Identify which cell holds the provided text, then report its (X, Y) central coordinate. 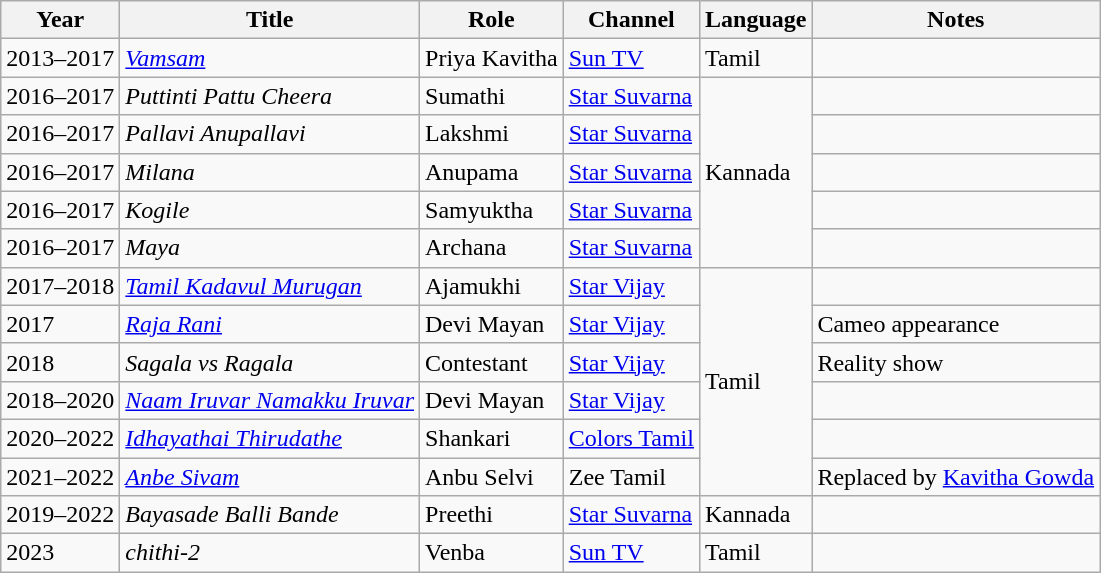
Pallavi Anupallavi (270, 134)
Preethi (492, 515)
chithi-2 (270, 553)
Anbe Sivam (270, 477)
Tamil Kadavul Murugan (270, 286)
Language (755, 20)
Anupama (492, 172)
Channel (631, 20)
Lakshmi (492, 134)
Contestant (492, 362)
Sumathi (492, 96)
Replaced by Kavitha Gowda (956, 477)
Role (492, 20)
Colors Tamil (631, 438)
Year (60, 20)
Anbu Selvi (492, 477)
Naam Iruvar Namakku Iruvar (270, 400)
Milana (270, 172)
2019–2022 (60, 515)
Title (270, 20)
Idhayathai Thirudathe (270, 438)
Puttinti Pattu Cheera (270, 96)
2020–2022 (60, 438)
2017–2018 (60, 286)
Notes (956, 20)
Samyuktha (492, 210)
Sagala vs Ragala (270, 362)
2013–2017 (60, 58)
Bayasade Balli Bande (270, 515)
Cameo appearance (956, 324)
Vamsam (270, 58)
2021–2022 (60, 477)
Shankari (492, 438)
Archana (492, 248)
Maya (270, 248)
Zee Tamil (631, 477)
2018 (60, 362)
Venba (492, 553)
2023 (60, 553)
2018–2020 (60, 400)
Reality show (956, 362)
Priya Kavitha (492, 58)
Ajamukhi (492, 286)
Raja Rani (270, 324)
Kogile (270, 210)
2017 (60, 324)
